Extract the (x, y) coordinate from the center of the cell holding the provided text.  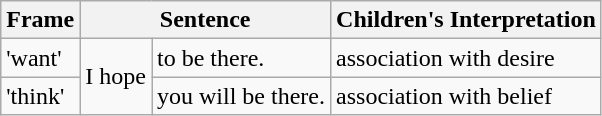
association with desire (466, 58)
association with belief (466, 96)
you will be there. (242, 96)
to be there. (242, 58)
'want' (40, 58)
Children's Interpretation (466, 20)
Frame (40, 20)
'think' (40, 96)
Sentence (206, 20)
I hope (116, 77)
